Return the [X, Y] coordinate for the center point of the cell that contains the specified text.  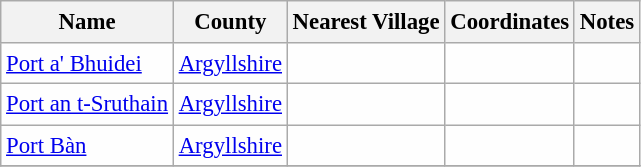
Notes [606, 22]
Coordinates [510, 22]
Nearest Village [366, 22]
Port an t-Sruthain [88, 104]
Port a' Bhuidei [88, 62]
Port Bàn [88, 146]
County [230, 22]
Name [88, 22]
